Scan for the cell matching the given text and deliver its (X, Y) coordinate at center. 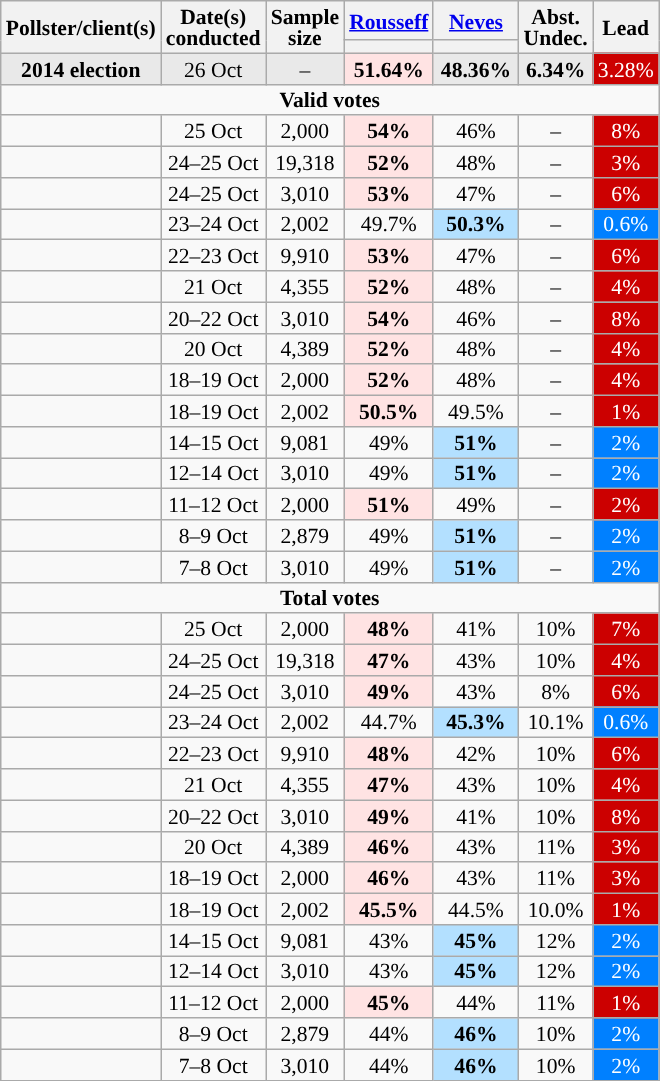
Abst.Undec. (556, 27)
Samplesize (305, 27)
Date(s)conducted (214, 27)
50.3% (476, 224)
10.0% (556, 910)
48.36% (476, 68)
Rousseff (388, 20)
45.5% (388, 910)
Valid votes (330, 100)
45.3% (476, 722)
44.7% (388, 722)
7% (626, 630)
Lead (626, 27)
49.7% (388, 224)
44.5% (476, 910)
3.28% (626, 68)
51.64% (388, 68)
6.34% (556, 68)
42% (476, 754)
Neves (476, 20)
50.5% (388, 412)
10.1% (556, 722)
2014 election (81, 68)
26 Oct (214, 68)
49.5% (476, 412)
Total votes (330, 598)
Pollster/client(s) (81, 27)
